Detect which cell encompasses the target text, then output its (x, y) center coordinate. 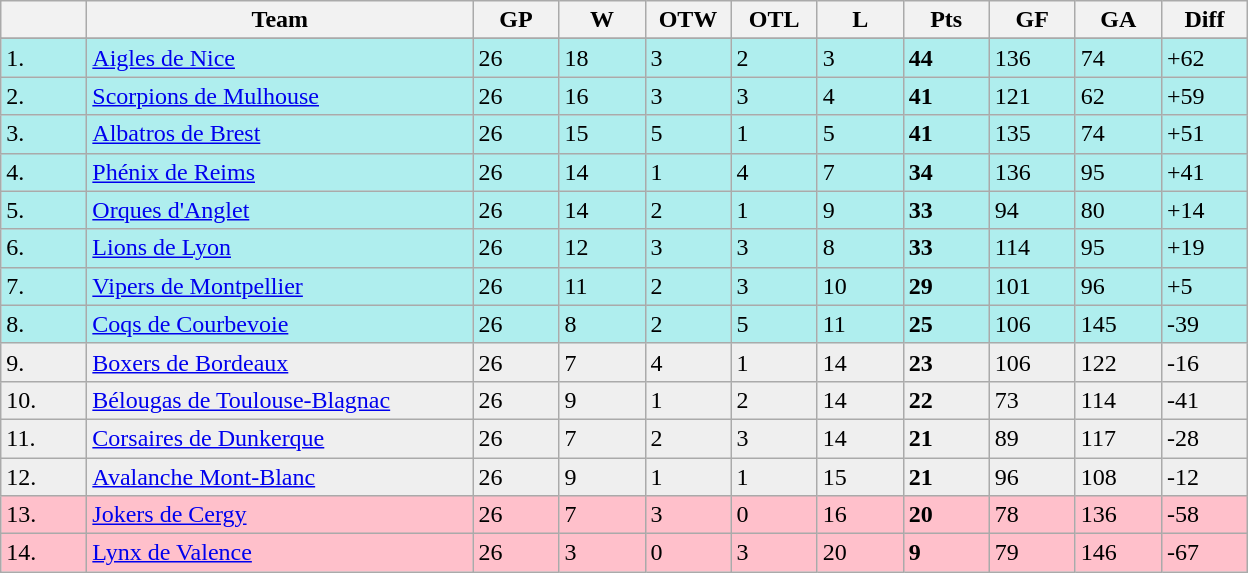
22 (946, 400)
+5 (1204, 286)
+62 (1204, 58)
6. (44, 248)
OTW (688, 20)
OTL (774, 20)
Corsaires de Dunkerque (280, 438)
1. (44, 58)
14. (44, 553)
Bélougas de Toulouse-Blagnac (280, 400)
Team (280, 20)
2. (44, 96)
+41 (1204, 172)
Coqs de Courbevoie (280, 324)
Diff (1204, 20)
25 (946, 324)
23 (946, 362)
135 (1032, 134)
34 (946, 172)
-28 (1204, 438)
+14 (1204, 210)
9. (44, 362)
10 (860, 286)
29 (946, 286)
Jokers de Cergy (280, 515)
8. (44, 324)
+59 (1204, 96)
Scorpions de Mulhouse (280, 96)
12. (44, 477)
+19 (1204, 248)
12 (602, 248)
-39 (1204, 324)
GF (1032, 20)
W (602, 20)
62 (1118, 96)
GP (516, 20)
7. (44, 286)
80 (1118, 210)
Lynx de Valence (280, 553)
Orques d'Anglet (280, 210)
+51 (1204, 134)
Avalanche Mont-Blanc (280, 477)
44 (946, 58)
73 (1032, 400)
GA (1118, 20)
122 (1118, 362)
Phénix de Reims (280, 172)
94 (1032, 210)
3. (44, 134)
11. (44, 438)
78 (1032, 515)
Albatros de Brest (280, 134)
121 (1032, 96)
L (860, 20)
Pts (946, 20)
10. (44, 400)
-41 (1204, 400)
79 (1032, 553)
145 (1118, 324)
4. (44, 172)
Lions de Lyon (280, 248)
Aigles de Nice (280, 58)
-12 (1204, 477)
146 (1118, 553)
101 (1032, 286)
Vipers de Montpellier (280, 286)
5. (44, 210)
108 (1118, 477)
18 (602, 58)
-58 (1204, 515)
-16 (1204, 362)
Boxers de Bordeaux (280, 362)
117 (1118, 438)
-67 (1204, 553)
89 (1032, 438)
13. (44, 515)
